Determine the (X, Y) coordinate at the center of the cell enclosing the given text.  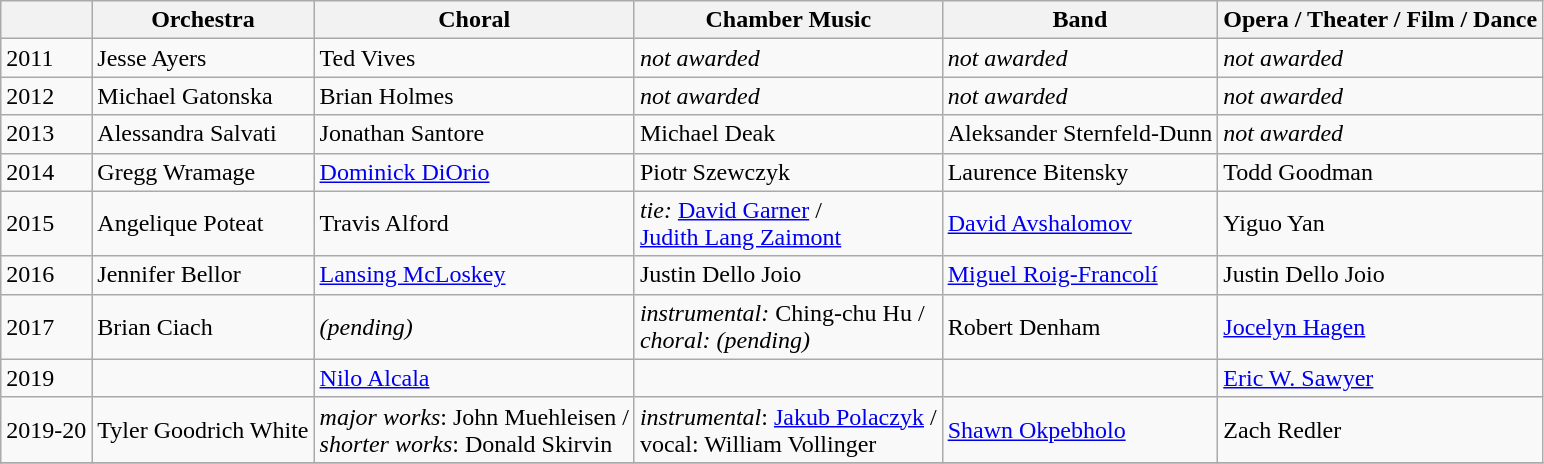
Opera / Theater / Film / Dance (1380, 20)
Ted Vives (474, 58)
Todd Goodman (1380, 172)
tie: David Garner /Judith Lang Zaimont (788, 224)
(pending) (474, 326)
Orchestra (203, 20)
Jesse Ayers (203, 58)
2019-20 (46, 430)
Gregg Wramage (203, 172)
instrumental: Jakub Polaczyk /vocal: William Vollinger (788, 430)
2014 (46, 172)
2012 (46, 96)
Eric W. Sawyer (1380, 378)
Chamber Music (788, 20)
2015 (46, 224)
2017 (46, 326)
Miguel Roig-Francolí (1080, 275)
Alessandra Salvati (203, 134)
Zach Redler (1380, 430)
Shawn Okpebholo (1080, 430)
instrumental: Ching-chu Hu /choral: (pending) (788, 326)
Travis Alford (474, 224)
Lansing McLoskey (474, 275)
Band (1080, 20)
Jonathan Santore (474, 134)
Tyler Goodrich White (203, 430)
Angelique Poteat (203, 224)
2011 (46, 58)
2016 (46, 275)
Choral (474, 20)
Laurence Bitensky (1080, 172)
2019 (46, 378)
2013 (46, 134)
Jennifer Bellor (203, 275)
major works: John Muehleisen /shorter works: Donald Skirvin (474, 430)
Dominick DiOrio (474, 172)
Yiguo Yan (1380, 224)
Michael Gatonska (203, 96)
Jocelyn Hagen (1380, 326)
Brian Ciach (203, 326)
Nilo Alcala (474, 378)
Aleksander Sternfeld-Dunn (1080, 134)
David Avshalomov (1080, 224)
Brian Holmes (474, 96)
Piotr Szewczyk (788, 172)
Robert Denham (1080, 326)
Michael Deak (788, 134)
